Return the [x, y] coordinate for the center point of the cell that contains the specified text.  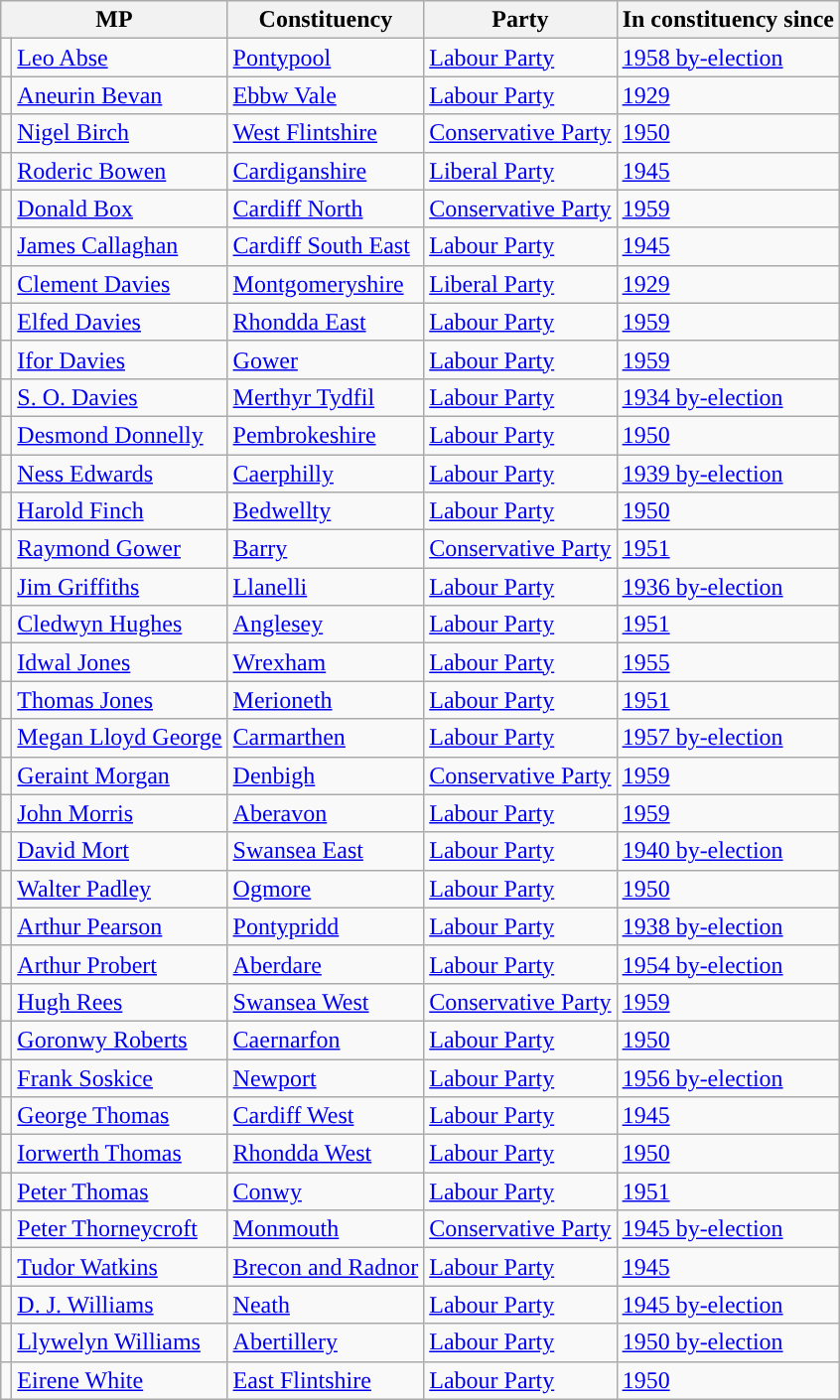
Carmarthen [326, 738]
Denbigh [326, 775]
Walter Padley [119, 889]
Neath [326, 1305]
MP [114, 20]
1936 by-election [728, 587]
Cardiff North [326, 209]
Peter Thomas [119, 1191]
Cledwyn Hughes [119, 625]
James Callaghan [119, 246]
Anglesey [326, 625]
1955 [728, 662]
Ifor Davies [119, 359]
Caernarfon [326, 1040]
Ness Edwards [119, 474]
Iorwerth Thomas [119, 1154]
Leo Abse [119, 58]
John Morris [119, 813]
Barry [326, 549]
Merthyr Tydfil [326, 397]
Eirene White [119, 1380]
Newport [326, 1077]
Arthur Probert [119, 964]
Clement Davies [119, 284]
Party [520, 20]
Swansea East [326, 851]
Gower [326, 359]
Llywelyn Williams [119, 1342]
Constituency [326, 20]
In constituency since [728, 20]
1939 by-election [728, 474]
Merioneth [326, 700]
Aberavon [326, 813]
Jim Griffiths [119, 587]
D. J. Williams [119, 1305]
Frank Soskice [119, 1077]
George Thomas [119, 1116]
Cardiff South East [326, 246]
1958 by-election [728, 58]
East Flintshire [326, 1380]
1957 by-election [728, 738]
Peter Thorneycroft [119, 1229]
Cardiff West [326, 1116]
Tudor Watkins [119, 1267]
Idwal Jones [119, 662]
Llanelli [326, 587]
1954 by-election [728, 964]
Aneurin Bevan [119, 95]
1934 by-election [728, 397]
Brecon and Radnor [326, 1267]
Geraint Morgan [119, 775]
Pembrokeshire [326, 435]
Swansea West [326, 1002]
Ebbw Vale [326, 95]
Rhondda West [326, 1154]
1940 by-election [728, 851]
1938 by-election [728, 926]
Pontypridd [326, 926]
West Flintshire [326, 133]
Aberdare [326, 964]
Hugh Rees [119, 1002]
S. O. Davies [119, 397]
Raymond Gower [119, 549]
David Mort [119, 851]
Thomas Jones [119, 700]
Monmouth [326, 1229]
Desmond Donnelly [119, 435]
Caerphilly [326, 474]
Bedwellty [326, 511]
Elfed Davies [119, 322]
Montgomeryshire [326, 284]
Roderic Bowen [119, 171]
1956 by-election [728, 1077]
Arthur Pearson [119, 926]
Nigel Birch [119, 133]
Ogmore [326, 889]
Donald Box [119, 209]
Harold Finch [119, 511]
Goronwy Roberts [119, 1040]
Pontypool [326, 58]
Wrexham [326, 662]
Rhondda East [326, 322]
Abertillery [326, 1342]
Conwy [326, 1191]
Megan Lloyd George [119, 738]
1950 by-election [728, 1342]
Cardiganshire [326, 171]
